Determine the [x, y] coordinate at the center of the cell enclosing the given text.  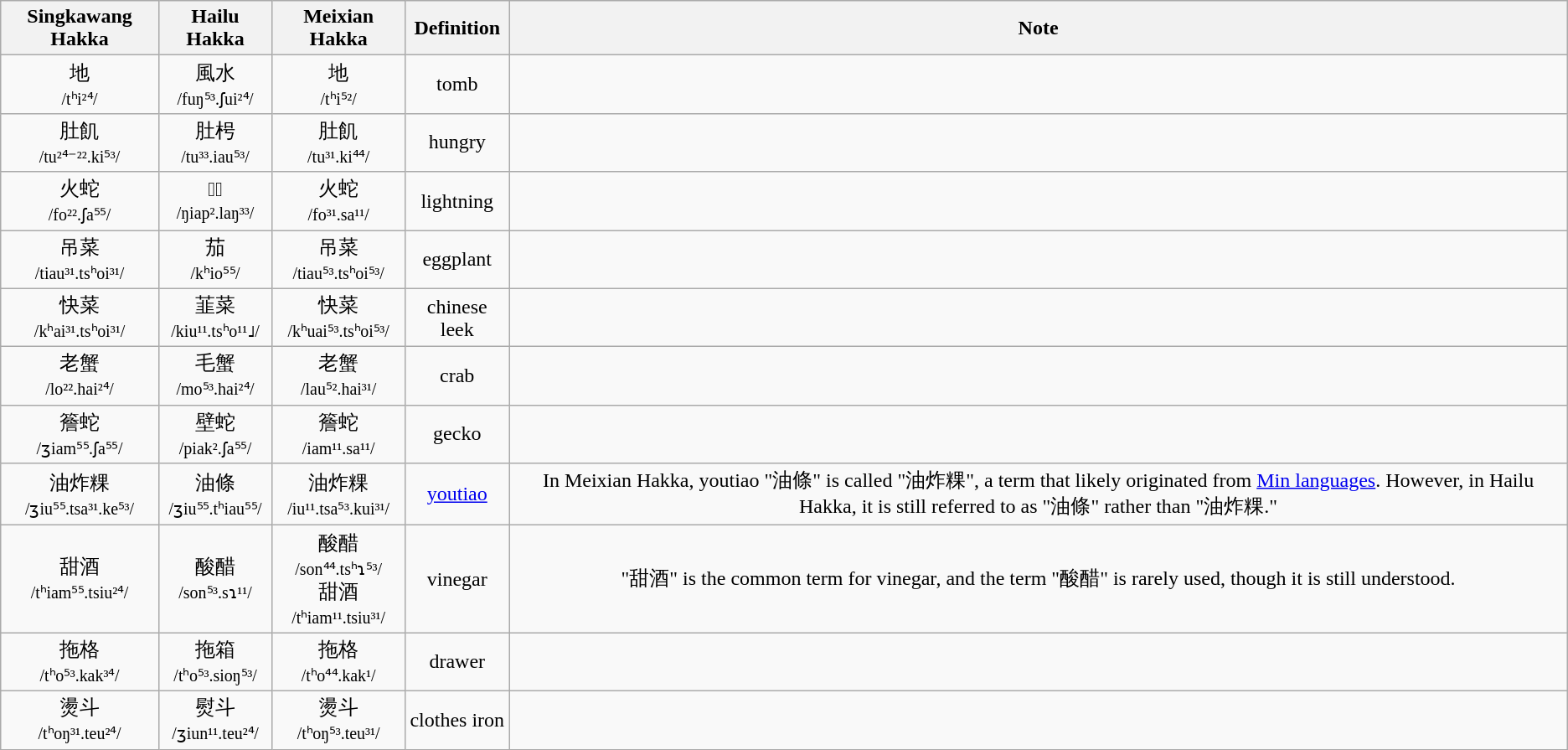
火蛇/fo³¹.sa¹¹/ [338, 201]
Singkawang Hakka [80, 28]
甜酒/tʰiam⁵⁵.tsiu²⁴/ [80, 579]
油條/ʒiu⁵⁵.tʰiau⁵⁵/ [214, 494]
youtiao [457, 494]
tomb [457, 85]
簷蛇/iam¹¹.sa¹¹/ [338, 434]
"甜酒" is the common term for vinegar, and the term "酸醋" is rarely used, though it is still understood. [1039, 579]
韮菜/kiu¹¹.tsʰo¹¹˩/ [214, 318]
熨斗/ʒiun¹¹.teu²⁴/ [214, 720]
燙斗/tʰoŋ⁵³.teu³¹/ [338, 720]
壁蛇/piak².ʃa⁵⁵/ [214, 434]
肚枵/tu³³.iau⁵³/ [214, 142]
肚飢/tu³¹.ki⁴⁴/ [338, 142]
簷蛇/ʒiam⁵⁵.ʃa⁵⁵/ [80, 434]
crab [457, 376]
酸醋/son⁴⁴.tsʰɿ⁵³/甜酒/tʰiam¹¹.tsiu³¹/ [338, 579]
酸醋/son⁵³.sɿ¹¹/ [214, 579]
風水/fuŋ⁵³.ʃui²⁴/ [214, 85]
老蟹/lo²².hai²⁴/ [80, 376]
𥍉爧/ŋiap².laŋ³³/ [214, 201]
clothes iron [457, 720]
vinegar [457, 579]
拖格/tʰo⁴⁴.kak¹/ [338, 662]
油炸粿/iu¹¹.tsa⁵³.kui³¹/ [338, 494]
吊菜/tiau³¹.tsʰoi³¹/ [80, 259]
Meixian Hakka [338, 28]
Hailu Hakka [214, 28]
茄/kʰio⁵⁵/ [214, 259]
地/tʰi²⁴/ [80, 85]
hungry [457, 142]
快菜/kʰuai⁵³.tsʰoi⁵³/ [338, 318]
chinese leek [457, 318]
lightning [457, 201]
gecko [457, 434]
Definition [457, 28]
eggplant [457, 259]
燙斗/tʰoŋ³¹.teu²⁴/ [80, 720]
拖箱/tʰo⁵³.sioŋ⁵³/ [214, 662]
火蛇/fo²².ʃa⁵⁵/ [80, 201]
地/tʰi⁵²/ [338, 85]
快菜/kʰai³¹.tsʰoi³¹/ [80, 318]
老蟹/lau⁵².hai³¹/ [338, 376]
吊菜/tiau⁵³.tsʰoi⁵³/ [338, 259]
拖格/tʰo⁵³.kak³⁴/ [80, 662]
肚飢/tu²⁴⁻²².ki⁵³/ [80, 142]
Note [1039, 28]
drawer [457, 662]
油炸粿/ʒiu⁵⁵.tsa³¹.ke⁵³/ [80, 494]
毛蟹/mo⁵³.hai²⁴/ [214, 376]
